Return the (x, y) coordinate for the center point of the cell that contains the specified text.  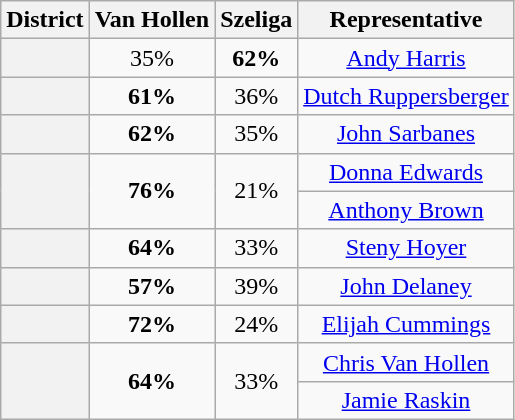
Representative (406, 20)
72% (152, 324)
Elijah Cummings (406, 324)
Jamie Raskin (406, 400)
Chris Van Hollen (406, 362)
36% (256, 96)
Szeliga (256, 20)
39% (256, 286)
57% (152, 286)
Andy Harris (406, 58)
John Delaney (406, 286)
Anthony Brown (406, 210)
61% (152, 96)
Steny Hoyer (406, 248)
John Sarbanes (406, 134)
Dutch Ruppersberger (406, 96)
Van Hollen (152, 20)
Donna Edwards (406, 172)
76% (152, 191)
District (45, 20)
24% (256, 324)
21% (256, 191)
